Scan for the cell matching the given text and deliver its (X, Y) coordinate at center. 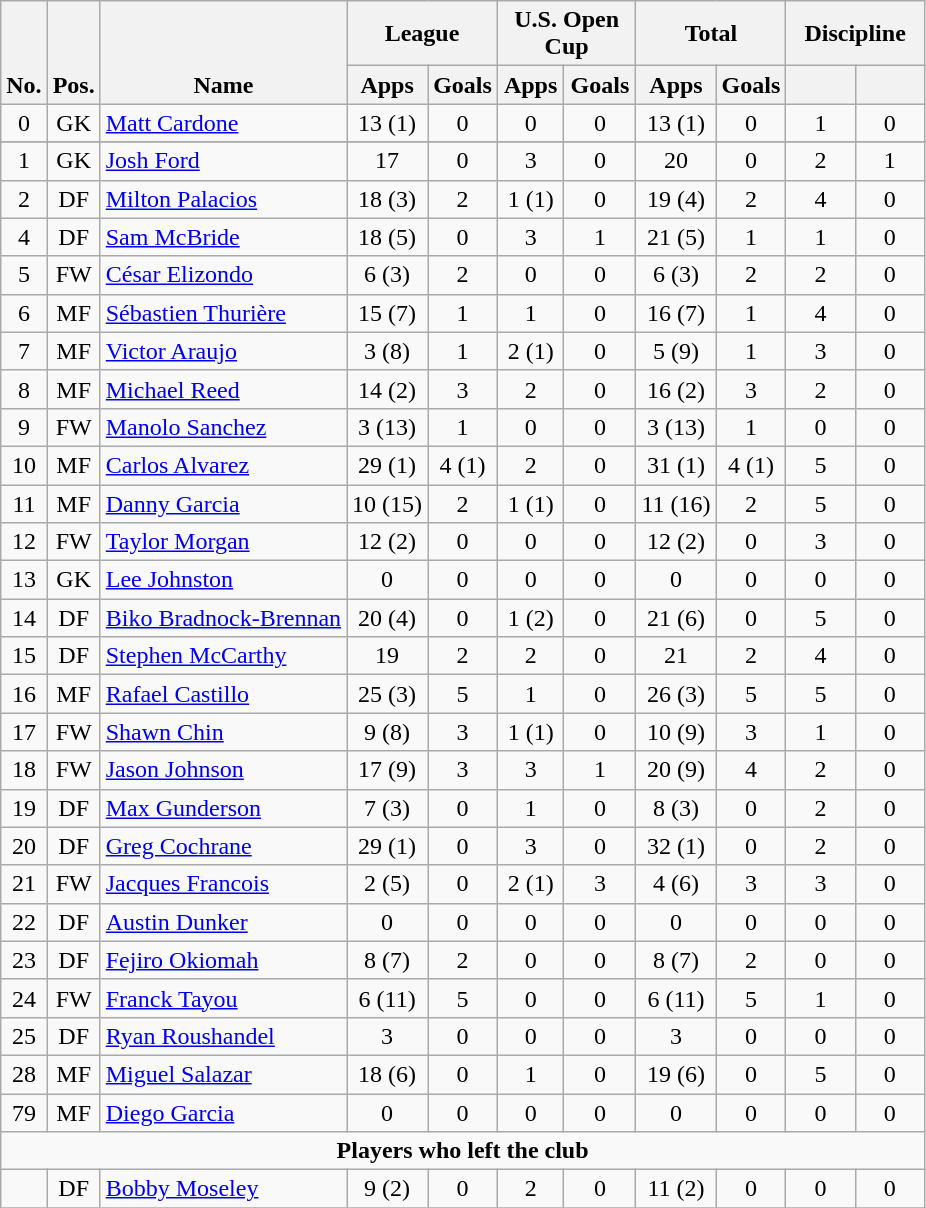
Fejiro Okiomah (223, 960)
Max Gunderson (223, 808)
23 (24, 960)
Josh Ford (223, 161)
César Elizondo (223, 275)
31 (1) (676, 465)
14 (2) (388, 389)
9 (8) (388, 732)
9 (2) (388, 1189)
15 (7) (388, 313)
16 (2) (676, 389)
15 (24, 656)
Biko Bradnock-Brennan (223, 618)
Shawn Chin (223, 732)
28 (24, 1074)
Jacques Francois (223, 884)
Pos. (74, 52)
Name (223, 52)
Victor Araujo (223, 351)
Danny Garcia (223, 503)
25 (24, 1036)
Sébastien Thurière (223, 313)
32 (1) (676, 846)
19 (6) (676, 1074)
18 (24, 770)
10 (24, 465)
6 (24, 313)
8 (3) (676, 808)
14 (24, 618)
18 (3) (388, 199)
5 (9) (676, 351)
4 (6) (676, 884)
17 (9) (388, 770)
21 (5) (676, 237)
2 (5) (388, 884)
16 (24, 694)
11 (2) (676, 1189)
9 (24, 427)
12 (24, 542)
Ryan Roushandel (223, 1036)
Discipline (856, 34)
Sam McBride (223, 237)
8 (24, 389)
Stephen McCarthy (223, 656)
Bobby Moseley (223, 1189)
1 (2) (530, 618)
Carlos Alvarez (223, 465)
U.S. Open Cup (566, 34)
19 (4) (676, 199)
20 (4) (388, 618)
20 (9) (676, 770)
7 (3) (388, 808)
11 (16) (676, 503)
Greg Cochrane (223, 846)
10 (15) (388, 503)
21 (6) (676, 618)
Jason Johnson (223, 770)
Milton Palacios (223, 199)
7 (24, 351)
Austin Dunker (223, 922)
Manolo Sanchez (223, 427)
Miguel Salazar (223, 1074)
Rafael Castillo (223, 694)
3 (8) (388, 351)
10 (9) (676, 732)
26 (3) (676, 694)
79 (24, 1113)
Diego Garcia (223, 1113)
Taylor Morgan (223, 542)
Michael Reed (223, 389)
24 (24, 998)
11 (24, 503)
25 (3) (388, 694)
16 (7) (676, 313)
13 (24, 580)
18 (5) (388, 237)
Total (711, 34)
Lee Johnston (223, 580)
League (422, 34)
No. (24, 52)
Franck Tayou (223, 998)
Matt Cardone (223, 123)
22 (24, 922)
Players who left the club (463, 1151)
18 (6) (388, 1074)
